Scan for the cell matching the given text and deliver its [x, y] coordinate at center. 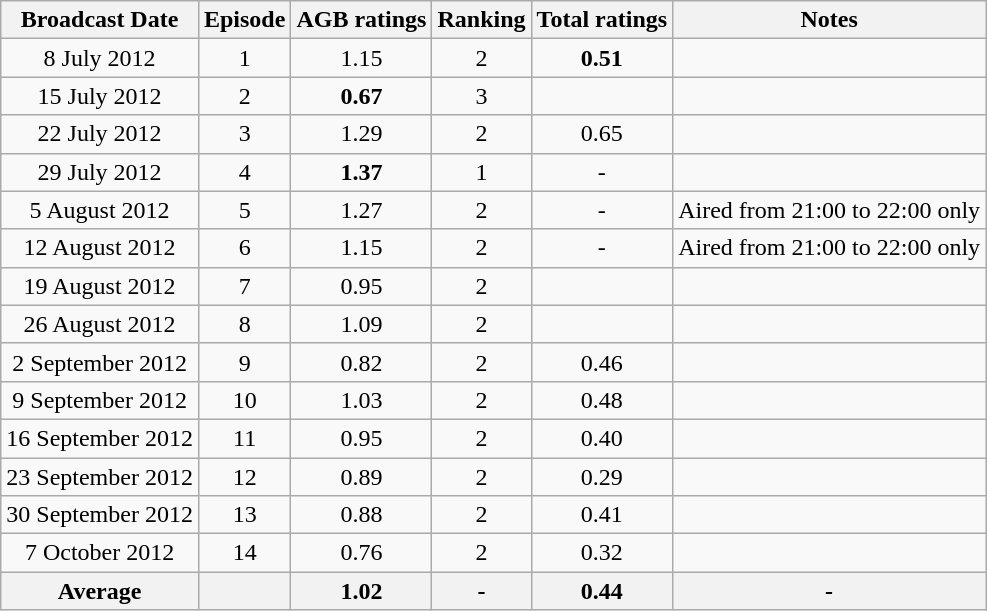
6 [244, 248]
10 [244, 400]
0.32 [602, 553]
1.09 [362, 324]
AGB ratings [362, 20]
Broadcast Date [100, 20]
0.51 [602, 58]
0.76 [362, 553]
5 [244, 210]
8 [244, 324]
13 [244, 515]
0.41 [602, 515]
9 [244, 362]
Total ratings [602, 20]
0.29 [602, 477]
0.65 [602, 134]
26 August 2012 [100, 324]
7 [244, 286]
0.48 [602, 400]
Average [100, 591]
29 July 2012 [100, 172]
0.88 [362, 515]
5 August 2012 [100, 210]
14 [244, 553]
Ranking [482, 20]
0.67 [362, 96]
16 September 2012 [100, 438]
0.40 [602, 438]
0.46 [602, 362]
0.44 [602, 591]
1.37 [362, 172]
1.03 [362, 400]
1.29 [362, 134]
19 August 2012 [100, 286]
7 October 2012 [100, 553]
1.27 [362, 210]
15 July 2012 [100, 96]
11 [244, 438]
23 September 2012 [100, 477]
Notes [830, 20]
12 August 2012 [100, 248]
22 July 2012 [100, 134]
4 [244, 172]
2 September 2012 [100, 362]
9 September 2012 [100, 400]
8 July 2012 [100, 58]
30 September 2012 [100, 515]
Episode [244, 20]
0.89 [362, 477]
0.82 [362, 362]
1.02 [362, 591]
12 [244, 477]
